Determine the (x, y) coordinate at the center of the cell enclosing the given text.  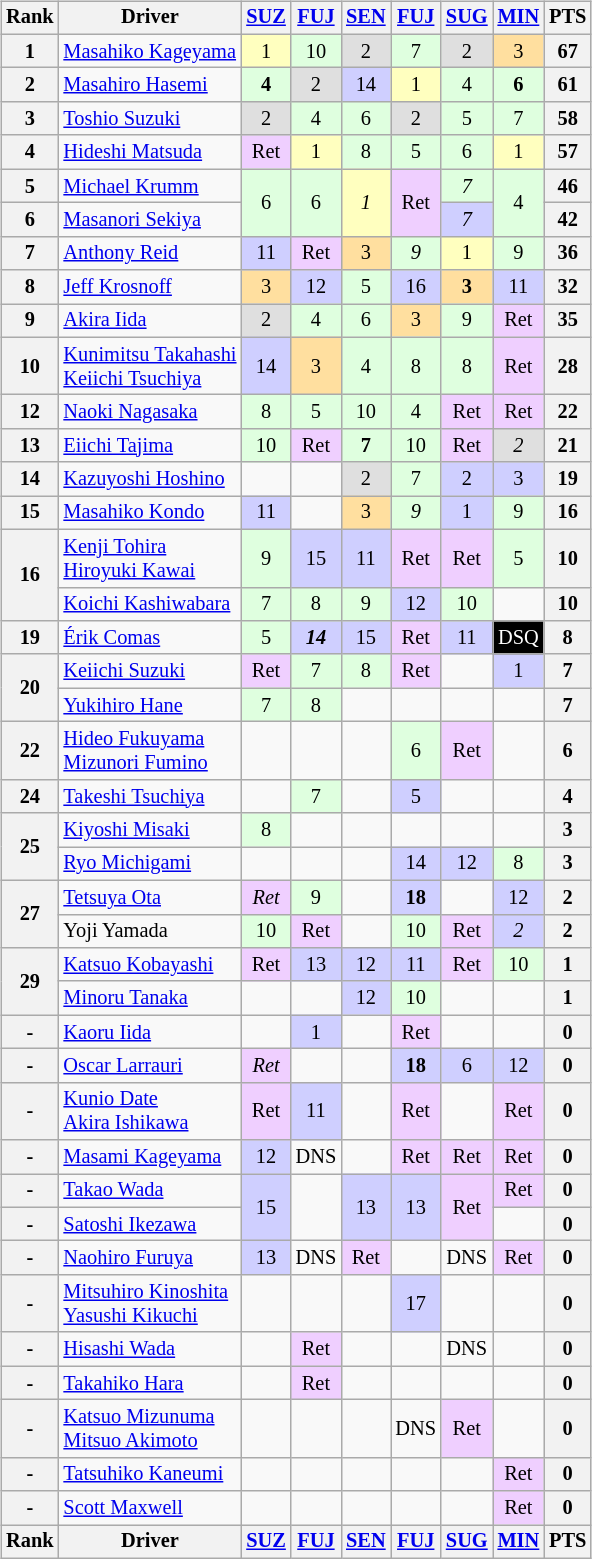
28 (568, 366)
25 (30, 846)
57 (568, 152)
Akira Iida (150, 321)
Minoru Tanaka (150, 998)
Mitsuhiro Kinoshita Yasushi Kikuchi (150, 1304)
Ryo Michigami (150, 864)
36 (568, 253)
DSQ (519, 638)
Masahiko Kondo (150, 513)
29 (30, 982)
Oscar Larrauri (150, 1066)
Hisashi Wada (150, 1349)
Scott Maxwell (150, 1508)
Takeshi Tsuchiya (150, 796)
27 (30, 914)
Katsuo Mizunuma Mitsuo Akimoto (150, 1429)
46 (568, 186)
Masami Kageyama (150, 1157)
Jeff Krosnoff (150, 287)
Kiyoshi Misaki (150, 830)
67 (568, 51)
Toshio Suzuki (150, 119)
Hideshi Matsuda (150, 152)
Kaoru Iida (150, 1032)
35 (568, 321)
Tetsuya Ota (150, 897)
17 (415, 1304)
42 (568, 220)
Michael Krumm (150, 186)
Takao Wada (150, 1191)
Hideo Fukuyama Mizunori Fumino (150, 751)
Yukihiro Hane (150, 705)
Koichi Kashiwabara (150, 604)
Takahiko Hara (150, 1383)
Keiichi Suzuki (150, 671)
Naohiro Furuya (150, 1258)
Masanori Sekiya (150, 220)
Anthony Reid (150, 253)
Naoki Nagasaka (150, 412)
Érik Comas (150, 638)
20 (30, 688)
Yoji Yamada (150, 931)
Katsuo Kobayashi (150, 965)
32 (568, 287)
Kenji Tohira Hiroyuki Kawai (150, 558)
21 (568, 446)
58 (568, 119)
Satoshi Ikezawa (150, 1224)
Tatsuhiko Kaneumi (150, 1474)
Masahiro Hasemi (150, 85)
Masahiko Kageyama (150, 51)
Kunimitsu Takahashi Keiichi Tsuchiya (150, 366)
61 (568, 85)
Kunio Date Akira Ishikawa (150, 1111)
24 (30, 796)
Kazuyoshi Hoshino (150, 479)
Eiichi Tajima (150, 446)
